Capture the cell that displays the provided text and extract its (x, y) central coordinate. 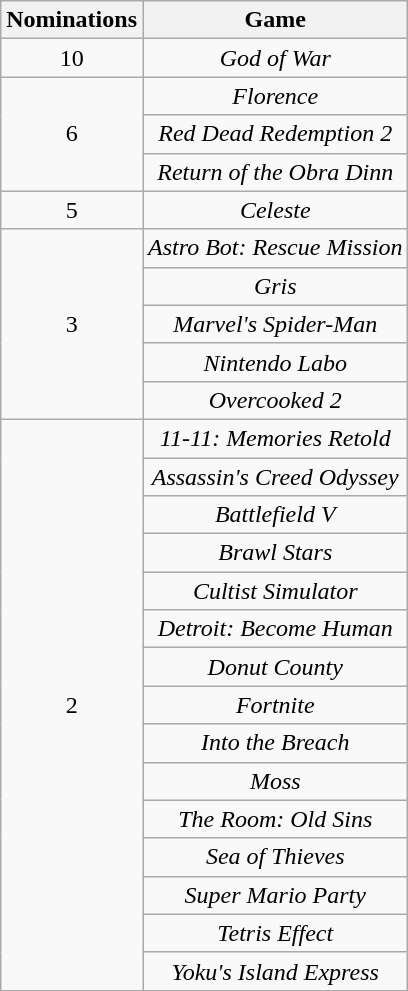
3 (72, 324)
2 (72, 704)
10 (72, 58)
Cultist Simulator (274, 591)
Nintendo Labo (274, 362)
Celeste (274, 210)
Gris (274, 286)
Game (274, 20)
Overcooked 2 (274, 400)
Moss (274, 781)
Fortnite (274, 705)
Super Mario Party (274, 895)
Florence (274, 96)
6 (72, 134)
Donut County (274, 667)
Tetris Effect (274, 933)
Nominations (72, 20)
Yoku's Island Express (274, 971)
Assassin's Creed Odyssey (274, 477)
Battlefield V (274, 515)
Marvel's Spider-Man (274, 324)
Detroit: Become Human (274, 629)
5 (72, 210)
Brawl Stars (274, 553)
11-11: Memories Retold (274, 438)
Return of the Obra Dinn (274, 172)
The Room: Old Sins (274, 819)
God of War (274, 58)
Red Dead Redemption 2 (274, 134)
Into the Breach (274, 743)
Astro Bot: Rescue Mission (274, 248)
Sea of Thieves (274, 857)
